Identify which cell holds the provided text, then report its (x, y) central coordinate. 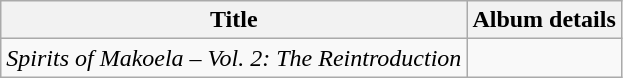
Spirits of Makoela – Vol. 2: The Reintroduction (234, 58)
Title (234, 20)
Album details (544, 20)
